Return the (x, y) coordinate for the center point of the cell that contains the specified text.  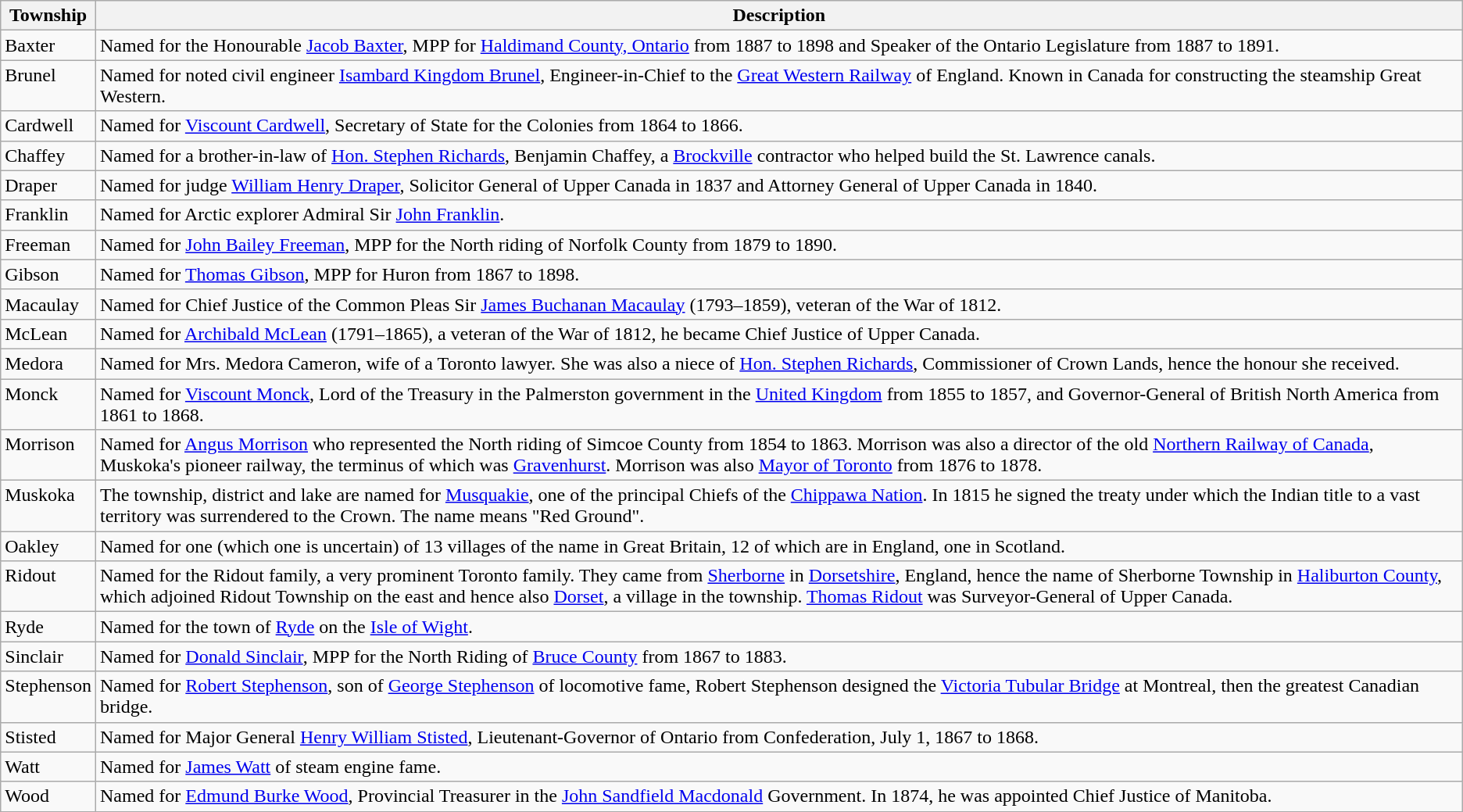
Named for Viscount Cardwell, Secretary of State for the Colonies from 1864 to 1866. (778, 126)
Sinclair (48, 656)
Named for James Watt of steam engine fame. (778, 767)
Named for Thomas Gibson, MPP for Huron from 1867 to 1898. (778, 274)
Watt (48, 767)
Named for Arctic explorer Admiral Sir John Franklin. (778, 215)
Chaffey (48, 156)
Franklin (48, 215)
Draper (48, 185)
Description (778, 16)
Named for John Bailey Freeman, MPP for the North riding of Norfolk County from 1879 to 1890. (778, 245)
Township (48, 16)
Oakley (48, 546)
Macaulay (48, 304)
Named for Archibald McLean (1791–1865), a veteran of the War of 1812, he became Chief Justice of Upper Canada. (778, 334)
Named for the Honourable Jacob Baxter, MPP for Haldimand County, Ontario from 1887 to 1898 and Speaker of the Ontario Legislature from 1887 to 1891. (778, 45)
Named for one (which one is uncertain) of 13 villages of the name in Great Britain, 12 of which are in England, one in Scotland. (778, 546)
Named for a brother-in-law of Hon. Stephen Richards, Benjamin Chaffey, a Brockville contractor who helped build the St. Lawrence canals. (778, 156)
Named for the town of Ryde on the Isle of Wight. (778, 627)
Stisted (48, 737)
Brunel (48, 86)
Named for Major General Henry William Stisted, Lieutenant-Governor of Ontario from Confederation, July 1, 1867 to 1868. (778, 737)
Named for Donald Sinclair, MPP for the North Riding of Bruce County from 1867 to 1883. (778, 656)
Cardwell (48, 126)
Freeman (48, 245)
Medora (48, 363)
Named for Edmund Burke Wood, Provincial Treasurer in the John Sandfield Macdonald Government. In 1874, he was appointed Chief Justice of Manitoba. (778, 796)
Monck (48, 403)
McLean (48, 334)
Ryde (48, 627)
Stephenson (48, 697)
Muskoka (48, 506)
Named for Chief Justice of the Common Pleas Sir James Buchanan Macaulay (1793–1859), veteran of the War of 1812. (778, 304)
Wood (48, 796)
Named for judge William Henry Draper, Solicitor General of Upper Canada in 1837 and Attorney General of Upper Canada in 1840. (778, 185)
Gibson (48, 274)
Ridout (48, 586)
Morrison (48, 455)
Baxter (48, 45)
